Return the [X, Y] coordinate for the center point of the cell that contains the specified text.  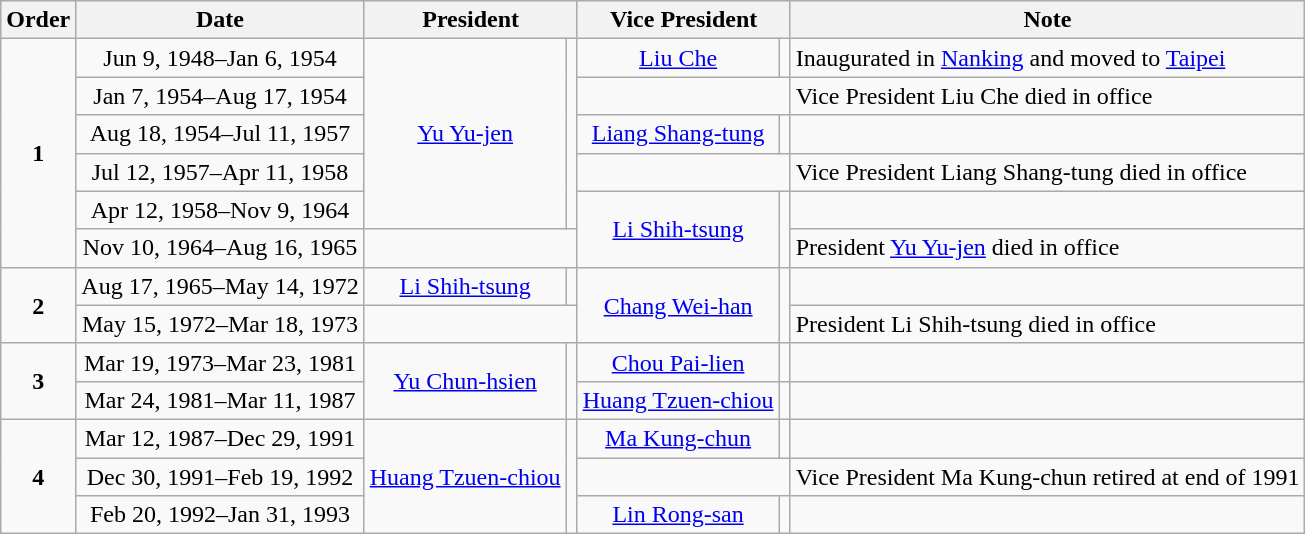
Chang Wei-han [678, 305]
Vice President Liang Shang-tung died in office [1048, 172]
4 [38, 476]
Mar 19, 1973–Mar 23, 1981 [220, 362]
Order [38, 20]
Lin Rong-san [678, 515]
Mar 12, 1987–Dec 29, 1991 [220, 438]
President Yu Yu-jen died in office [1048, 248]
President Li Shih-tsung died in office [1048, 324]
1 [38, 153]
Feb 20, 1992–Jan 31, 1993 [220, 515]
Apr 12, 1958–Nov 9, 1964 [220, 210]
President [470, 20]
Inaugurated in Nanking and moved to Taipei [1048, 58]
Mar 24, 1981–Mar 11, 1987 [220, 400]
Vice President [684, 20]
3 [38, 381]
Jan 7, 1954–Aug 17, 1954 [220, 96]
Aug 17, 1965–May 14, 1972 [220, 286]
Yu Yu-jen [465, 134]
Liang Shang-tung [678, 134]
Jun 9, 1948–Jan 6, 1954 [220, 58]
Date [220, 20]
Ma Kung-chun [678, 438]
Aug 18, 1954–Jul 11, 1957 [220, 134]
Vice President Liu Che died in office [1048, 96]
Dec 30, 1991–Feb 19, 1992 [220, 477]
Jul 12, 1957–Apr 11, 1958 [220, 172]
Nov 10, 1964–Aug 16, 1965 [220, 248]
Vice President Ma Kung-chun retired at end of 1991 [1048, 477]
Chou Pai-lien [678, 362]
Note [1048, 20]
Liu Che [678, 58]
May 15, 1972–Mar 18, 1973 [220, 324]
2 [38, 305]
Yu Chun-hsien [465, 381]
